For the text-containing cell, return its midpoint in [x, y] coordinate format. 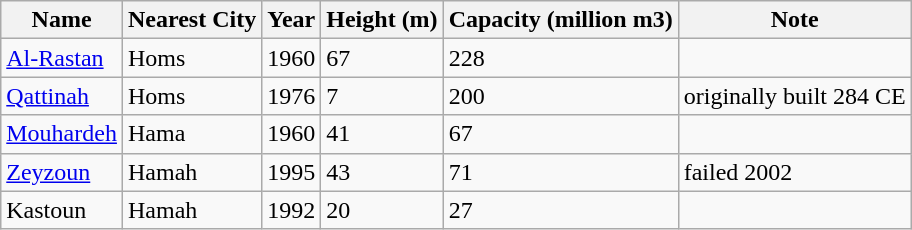
Note [794, 20]
1992 [292, 210]
20 [382, 210]
Qattinah [62, 96]
200 [560, 96]
7 [382, 96]
Al-Rastan [62, 58]
Mouhardeh [62, 134]
Height (m) [382, 20]
Nearest City [192, 20]
Kastoun [62, 210]
Year [292, 20]
originally built 284 CE [794, 96]
71 [560, 172]
27 [560, 210]
Capacity (million m3) [560, 20]
1976 [292, 96]
228 [560, 58]
Name [62, 20]
Zeyzoun [62, 172]
43 [382, 172]
41 [382, 134]
Hama [192, 134]
failed 2002 [794, 172]
1995 [292, 172]
